Detect which cell encompasses the target text, then output its (x, y) center coordinate. 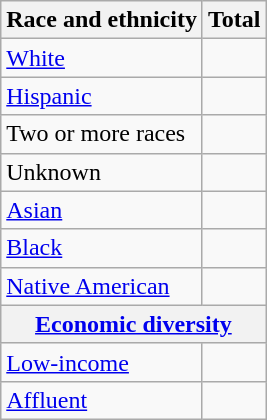
White (102, 58)
Asian (102, 210)
Total (234, 20)
Economic diversity (134, 324)
Hispanic (102, 96)
Two or more races (102, 134)
Affluent (102, 400)
Low-income (102, 362)
Black (102, 248)
Unknown (102, 172)
Native American (102, 286)
Race and ethnicity (102, 20)
